Detect which cell encompasses the target text, then output its [x, y] center coordinate. 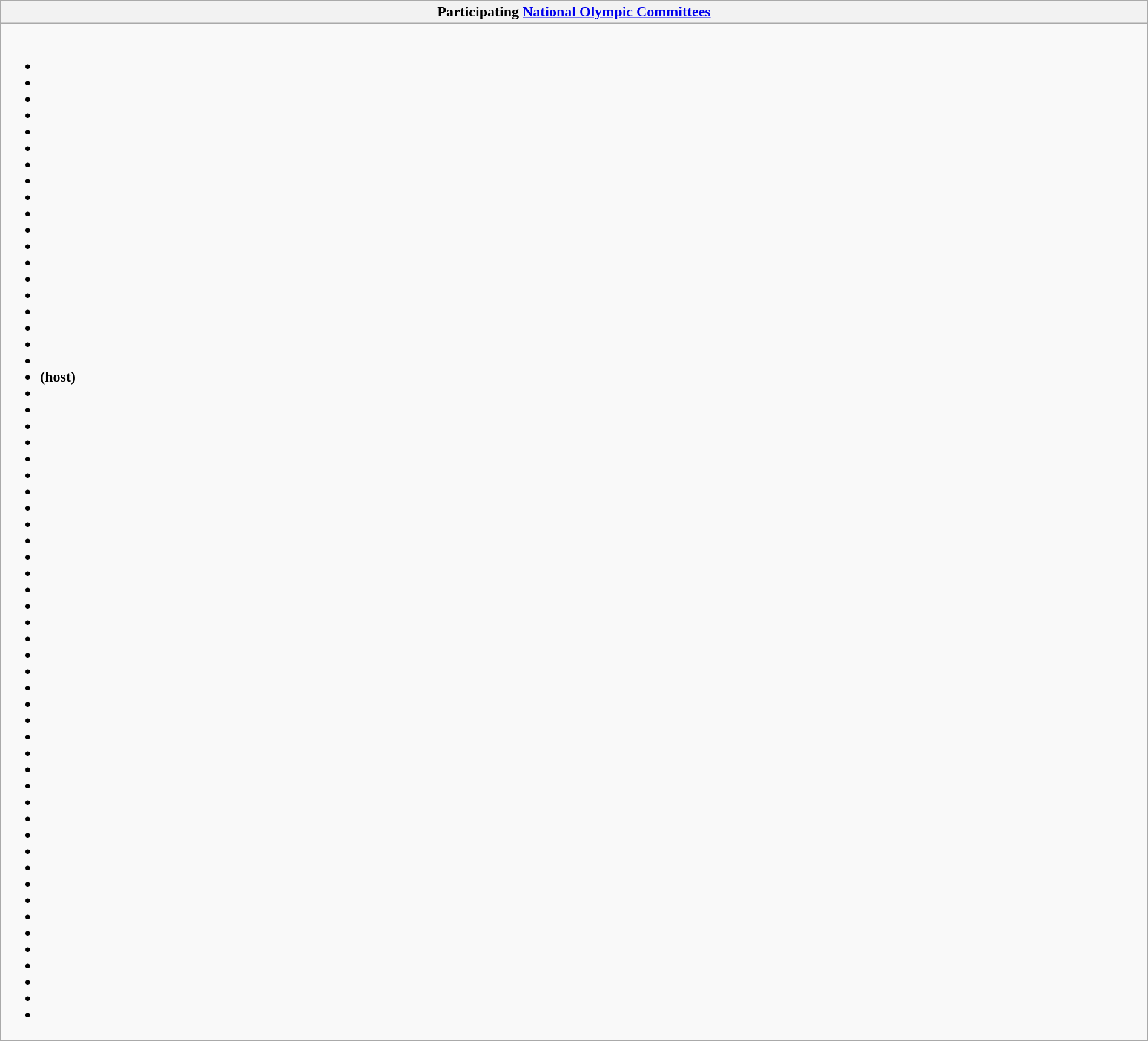
(host) [574, 532]
Participating National Olympic Committees [574, 12]
